Output the [x, y] coordinate of the center of the cell containing the given text.  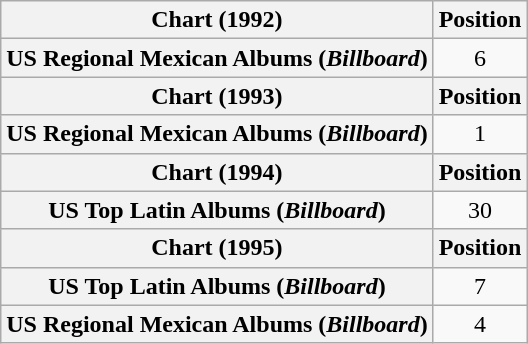
1 [480, 134]
7 [480, 286]
Chart (1993) [217, 96]
4 [480, 324]
30 [480, 210]
Chart (1995) [217, 248]
Chart (1994) [217, 172]
6 [480, 58]
Chart (1992) [217, 20]
